From the cell containing the given text, extract its center point as [X, Y] coordinate. 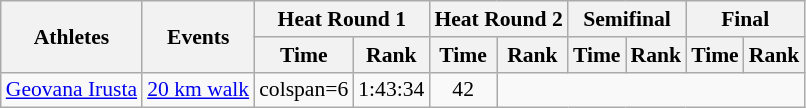
Final [745, 19]
42 [463, 90]
Geovana Irusta [72, 90]
Athletes [72, 36]
Events [198, 36]
colspan=6 [304, 90]
Semifinal [627, 19]
20 km walk [198, 90]
Heat Round 2 [498, 19]
Heat Round 1 [342, 19]
1:43:34 [391, 90]
